Determine the (X, Y) coordinate at the center of the cell enclosing the given text.  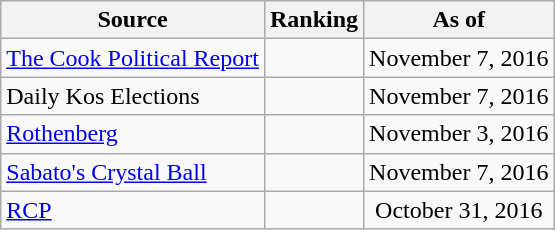
Ranking (314, 20)
RCP (133, 210)
November 3, 2016 (459, 134)
Source (133, 20)
Daily Kos Elections (133, 96)
Rothenberg (133, 134)
October 31, 2016 (459, 210)
Sabato's Crystal Ball (133, 172)
The Cook Political Report (133, 58)
As of (459, 20)
